Pinpoint the cell where the given text exists, returning its (x, y) midpoint coordinate. 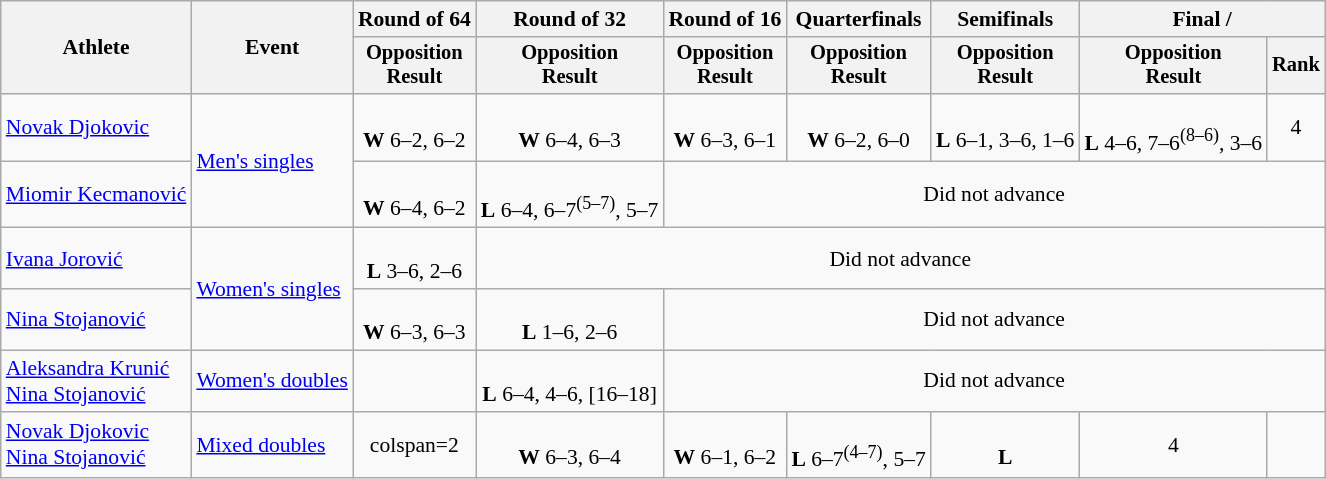
Novak DjokovicNina Stojanović (96, 444)
W 6–4, 6–2 (414, 194)
Event (272, 48)
Semifinals (1006, 19)
L (1006, 444)
Final / (1202, 19)
Mixed doubles (272, 444)
W 6–2, 6–0 (858, 128)
Round of 16 (724, 19)
W 6–3, 6–3 (414, 320)
L 4–6, 7–6(8–6), 3–6 (1173, 128)
W 6–3, 6–1 (724, 128)
L 1–6, 2–6 (570, 320)
Quarterfinals (858, 19)
Women's doubles (272, 380)
Novak Djokovic (96, 128)
L 6–4, 4–6, [16–18] (570, 380)
W 6–3, 6–4 (570, 444)
Women's singles (272, 289)
L 3–6, 2–6 (414, 258)
Miomir Kecmanović (96, 194)
colspan=2 (414, 444)
Aleksandra KrunićNina Stojanović (96, 380)
L 6–4, 6–7(5–7), 5–7 (570, 194)
Round of 64 (414, 19)
W 6–4, 6–3 (570, 128)
Ivana Jorović (96, 258)
Round of 32 (570, 19)
W 6–2, 6–2 (414, 128)
Rank (1296, 66)
Men's singles (272, 161)
Athlete (96, 48)
Nina Stojanović (96, 320)
L 6–7(4–7), 5–7 (858, 444)
W 6–1, 6–2 (724, 444)
L 6–1, 3–6, 1–6 (1006, 128)
